Detect which cell encompasses the target text, then output its [X, Y] center coordinate. 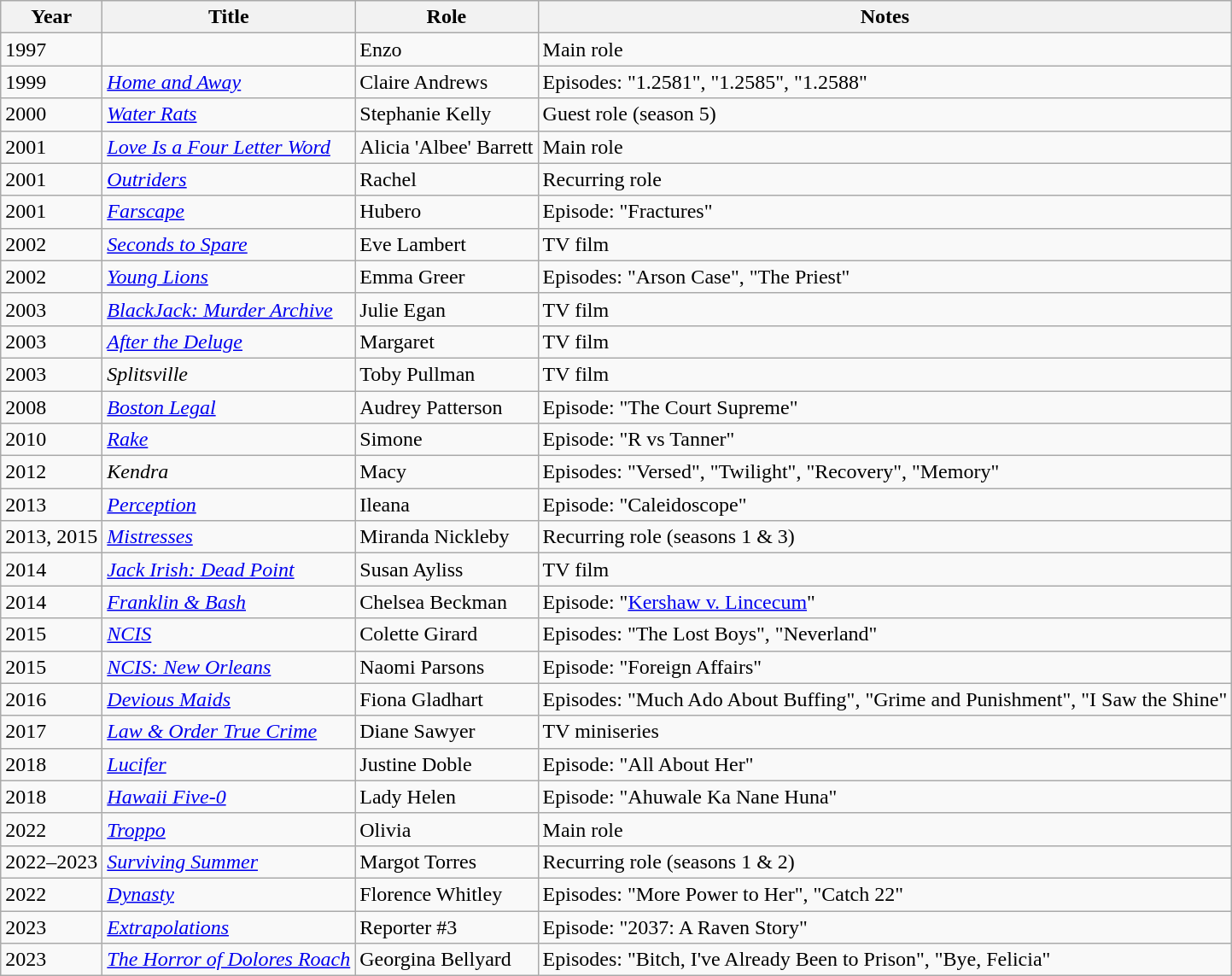
Rachel [447, 179]
Young Lions [229, 277]
Law & Order True Crime [229, 732]
2008 [51, 407]
Episode: "Foreign Affairs" [885, 667]
Outriders [229, 179]
Extrapolations [229, 926]
Love Is a Four Letter Word [229, 147]
Episode: "R vs Tanner" [885, 440]
Georgina Bellyard [447, 960]
2000 [51, 114]
2016 [51, 699]
Episodes: "1.2581", "1.2585", "1.2588" [885, 82]
Simone [447, 440]
Year [51, 17]
1997 [51, 50]
Recurring role [885, 179]
Water Rats [229, 114]
2010 [51, 440]
Jack Irish: Dead Point [229, 570]
Episode: "Ahuwale Ka Nane Huna" [885, 797]
2022–2023 [51, 862]
TV miniseries [885, 732]
Farscape [229, 212]
Lucifer [229, 764]
BlackJack: Murder Archive [229, 309]
Kendra [229, 472]
Susan Ayliss [447, 570]
Dynasty [229, 894]
Colette Girard [447, 634]
Naomi Parsons [447, 667]
Notes [885, 17]
Episode: "The Court Supreme" [885, 407]
Devious Maids [229, 699]
Eve Lambert [447, 244]
Seconds to Spare [229, 244]
Role [447, 17]
Episodes: "Much Ado About Buffing", "Grime and Punishment", "I Saw the Shine" [885, 699]
Audrey Patterson [447, 407]
Justine Doble [447, 764]
Margaret [447, 342]
After the Deluge [229, 342]
Macy [447, 472]
Episode: "2037: A Raven Story" [885, 926]
Splitsville [229, 374]
2017 [51, 732]
Alicia 'Albee' Barrett [447, 147]
Ileana [447, 505]
Episodes: "Versed", "Twilight", "Recovery", "Memory" [885, 472]
Episodes: "The Lost Boys", "Neverland" [885, 634]
2012 [51, 472]
NCIS [229, 634]
Episodes: "Bitch, I've Already Been to Prison", "Bye, Felicia" [885, 960]
Chelsea Beckman [447, 602]
Fiona Gladhart [447, 699]
Enzo [447, 50]
Episode: "Caleidoscope" [885, 505]
2013, 2015 [51, 537]
Troppo [229, 829]
The Horror of Dolores Roach [229, 960]
Reporter #3 [447, 926]
Miranda Nickleby [447, 537]
Julie Egan [447, 309]
Episode: "All About Her" [885, 764]
Florence Whitley [447, 894]
Recurring role (seasons 1 & 2) [885, 862]
Title [229, 17]
Olivia [447, 829]
Rake [229, 440]
Hubero [447, 212]
1999 [51, 82]
Franklin & Bash [229, 602]
Episode: "Kershaw v. Lincecum" [885, 602]
Guest role (season 5) [885, 114]
Recurring role (seasons 1 & 3) [885, 537]
Episodes: "More Power to Her", "Catch 22" [885, 894]
Margot Torres [447, 862]
Episodes: "Arson Case", "The Priest" [885, 277]
2013 [51, 505]
Lady Helen [447, 797]
Toby Pullman [447, 374]
Emma Greer [447, 277]
Mistresses [229, 537]
Perception [229, 505]
Diane Sawyer [447, 732]
Home and Away [229, 82]
Claire Andrews [447, 82]
Boston Legal [229, 407]
NCIS: New Orleans [229, 667]
Stephanie Kelly [447, 114]
Episode: "Fractures" [885, 212]
Surviving Summer [229, 862]
Hawaii Five-0 [229, 797]
